Provide the (X, Y) coordinate of the cell's center where the given text is located.  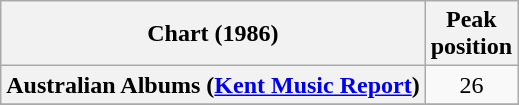
Australian Albums (Kent Music Report) (213, 85)
Chart (1986) (213, 34)
26 (471, 85)
Peakposition (471, 34)
